Determine the [x, y] coordinate at the center of the cell enclosing the given text.  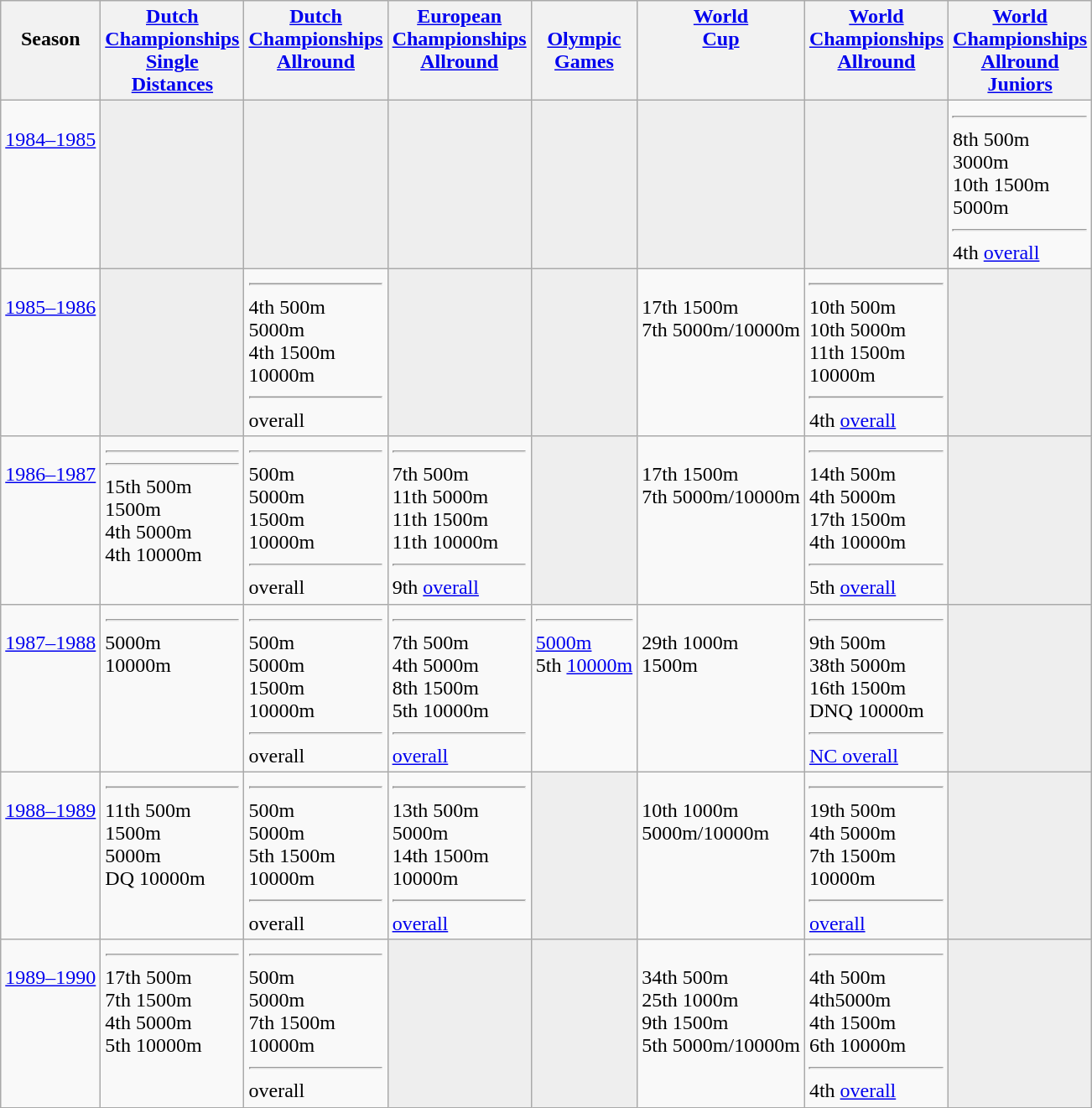
Season [50, 50]
10th 500m 10th 5000m 11th 1500m 10000m 4th overall [876, 352]
5000m 5th 10000m [584, 688]
29th 1000m 1500m [721, 688]
World Championships Allround [876, 50]
500m 5000m 7th 1500m 10000m overall [315, 1023]
1985–1986 [50, 352]
1988–1989 [50, 856]
1987–1988 [50, 688]
10th 1000m 5000m/10000m [721, 856]
14th 500m 4th 5000m 17th 1500m 4th 10000m 5th overall [876, 520]
1989–1990 [50, 1023]
19th 500m 4th 5000m 7th 1500m 10000m overall [876, 856]
4th 500m 5000m 4th 1500m 10000m overall [315, 352]
World Cup [721, 50]
1986–1987 [50, 520]
7th 500m 4th 5000m 8th 1500m 5th 10000m overall [460, 688]
9th 500m 38th 5000m 16th 1500m DNQ 10000m NC overall [876, 688]
1984–1985 [50, 185]
11th 500m 1500m 5000m DQ 10000m [173, 856]
Olympic Games [584, 50]
European Championships Allround [460, 50]
500m 5000m 5th 1500m 10000m overall [315, 856]
13th 500m 5000m 14th 1500m 10000m overall [460, 856]
7th 500m 11th 5000m 11th 1500m 11th 10000m 9th overall [460, 520]
4th 500m 4th5000m 4th 1500m 6th 10000m 4th overall [876, 1023]
8th 500m 3000m 10th 1500m 5000m 4th overall [1020, 185]
15th 500m 1500m 4th 5000m 4th 10000m [173, 520]
World Championships Allround Juniors [1020, 50]
Dutch Championships Allround [315, 50]
34th 500m 25th 1000m 9th 1500m 5th 5000m/10000m [721, 1023]
17th 500m 7th 1500m 4th 5000m 5th 10000m [173, 1023]
Dutch Championships Single Distances [173, 50]
5000m 10000m [173, 688]
